Output the [x, y] coordinate of the center of the cell containing the given text.  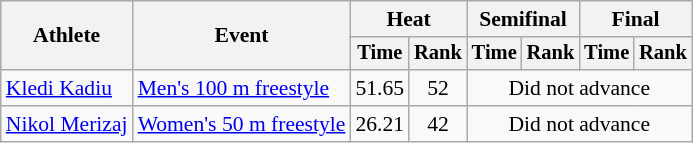
52 [438, 88]
26.21 [380, 124]
Women's 50 m freestyle [242, 124]
Nikol Merizaj [67, 124]
Heat [408, 19]
42 [438, 124]
Final [635, 19]
Men's 100 m freestyle [242, 88]
Kledi Kadiu [67, 88]
Athlete [67, 36]
51.65 [380, 88]
Semifinal [523, 19]
Event [242, 36]
